Scan for the cell matching the given text and deliver its (x, y) coordinate at center. 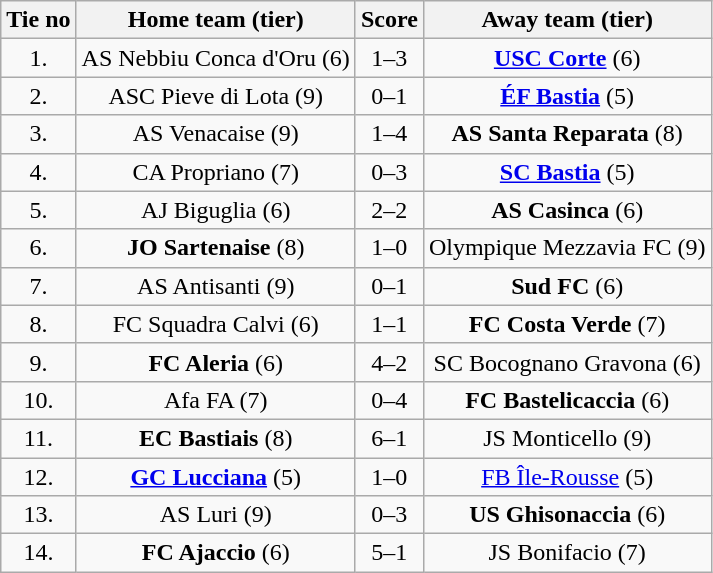
6. (38, 248)
AS Luri (9) (216, 515)
12. (38, 477)
SC Bastia (5) (567, 172)
CA Propriano (7) (216, 172)
13. (38, 515)
SC Bocognano Gravona (6) (567, 362)
5. (38, 210)
4. (38, 172)
USC Corte (6) (567, 58)
US Ghisonaccia (6) (567, 515)
2. (38, 96)
FC Squadra Calvi (6) (216, 324)
FC Ajaccio (6) (216, 553)
Away team (tier) (567, 20)
6–1 (389, 438)
AS Casinca (6) (567, 210)
1. (38, 58)
11. (38, 438)
AS Nebbiu Conca d'Oru (6) (216, 58)
GC Lucciana (5) (216, 477)
1–1 (389, 324)
EC Bastiais (8) (216, 438)
0–4 (389, 400)
Home team (tier) (216, 20)
JS Monticello (9) (567, 438)
Afa FA (7) (216, 400)
14. (38, 553)
1–3 (389, 58)
AS Antisanti (9) (216, 286)
FC Bastelicaccia (6) (567, 400)
JO Sartenaise (8) (216, 248)
1–4 (389, 134)
5–1 (389, 553)
AJ Biguglia (6) (216, 210)
AS Venacaise (9) (216, 134)
10. (38, 400)
Sud FC (6) (567, 286)
FC Costa Verde (7) (567, 324)
JS Bonifacio (7) (567, 553)
ÉF Bastia (5) (567, 96)
4–2 (389, 362)
Tie no (38, 20)
AS Santa Reparata (8) (567, 134)
FC Aleria (6) (216, 362)
Olympique Mezzavia FC (9) (567, 248)
2–2 (389, 210)
7. (38, 286)
3. (38, 134)
ASC Pieve di Lota (9) (216, 96)
8. (38, 324)
Score (389, 20)
FB Île-Rousse (5) (567, 477)
9. (38, 362)
